Output the (X, Y) coordinate of the center of the cell containing the given text.  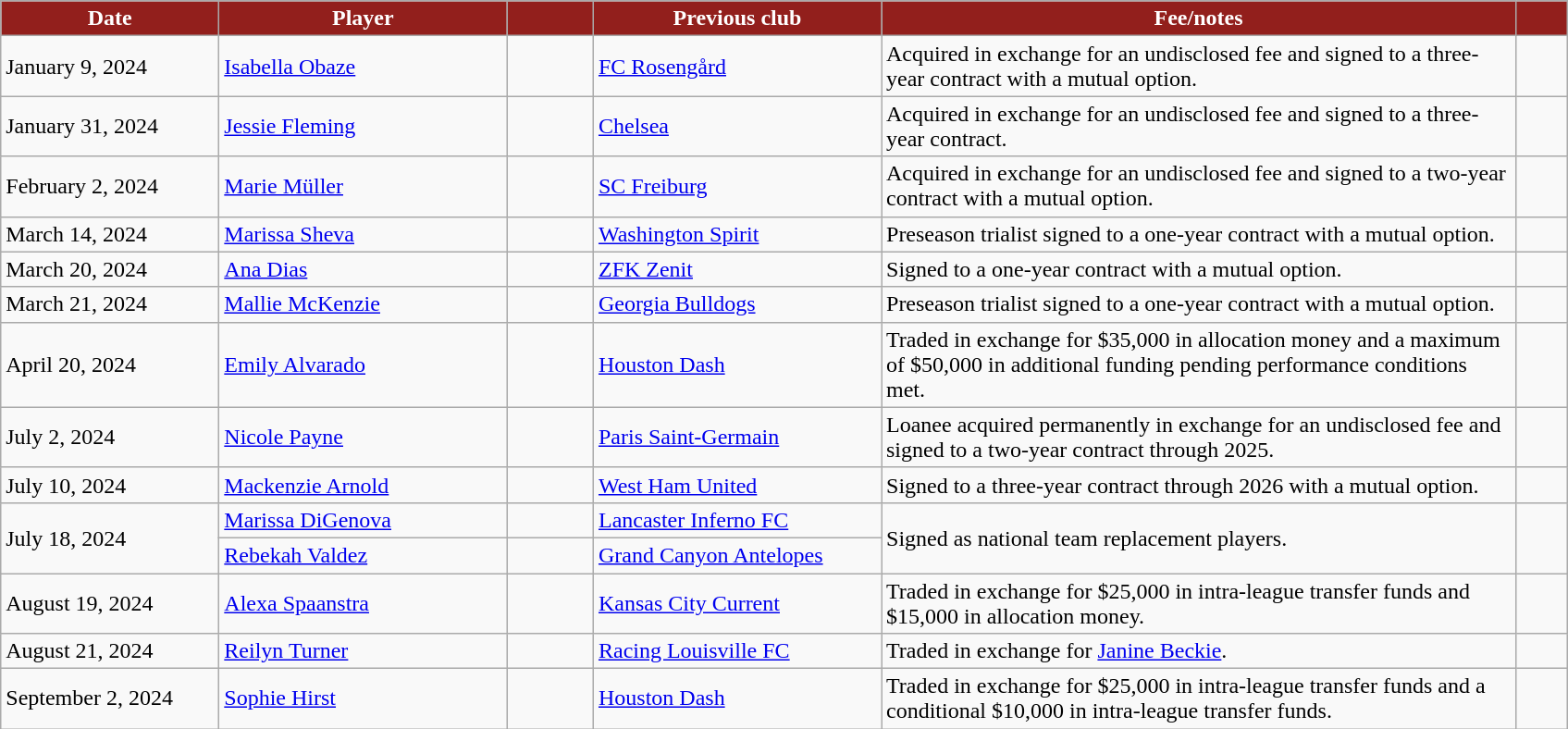
Acquired in exchange for an undisclosed fee and signed to a three-year contract. (1198, 126)
Paris Saint-Germain (736, 437)
Previous club (736, 19)
Player (363, 19)
March 14, 2024 (110, 234)
March 20, 2024 (110, 269)
Marissa Sheva (363, 234)
April 20, 2024 (110, 364)
Marie Müller (363, 187)
Chelsea (736, 126)
Signed to a one-year contract with a mutual option. (1198, 269)
Acquired in exchange for an undisclosed fee and signed to a two-year contract with a mutual option. (1198, 187)
Rebekah Valdez (363, 555)
July 2, 2024 (110, 437)
August 19, 2024 (110, 603)
West Ham United (736, 485)
Washington Spirit (736, 234)
Racing Louisville FC (736, 651)
Nicole Payne (363, 437)
Fee/notes (1198, 19)
Signed to a three-year contract through 2026 with a mutual option. (1198, 485)
Ana Dias (363, 269)
February 2, 2024 (110, 187)
March 21, 2024 (110, 304)
Marissa DiGenova (363, 520)
Lancaster Inferno FC (736, 520)
ZFK Zenit (736, 269)
Isabella Obaze (363, 67)
Traded in exchange for Janine Beckie. (1198, 651)
Loanee acquired permanently in exchange for an undisclosed fee and signed to a two-year contract through 2025. (1198, 437)
Traded in exchange for $25,000 in intra-league transfer funds and a conditional $10,000 in intra-league transfer funds. (1198, 699)
Reilyn Turner (363, 651)
Jessie Fleming (363, 126)
Mackenzie Arnold (363, 485)
January 9, 2024 (110, 67)
SC Freiburg (736, 187)
Acquired in exchange for an undisclosed fee and signed to a three-year contract with a mutual option. (1198, 67)
September 2, 2024 (110, 699)
Date (110, 19)
Grand Canyon Antelopes (736, 555)
Mallie McKenzie (363, 304)
Traded in exchange for $25,000 in intra-league transfer funds and $15,000 in allocation money. (1198, 603)
Traded in exchange for $35,000 in allocation money and a maximum of $50,000 in additional funding pending performance conditions met. (1198, 364)
Signed as national team replacement players. (1198, 537)
Sophie Hirst (363, 699)
January 31, 2024 (110, 126)
July 18, 2024 (110, 537)
Georgia Bulldogs (736, 304)
Alexa Spaanstra (363, 603)
August 21, 2024 (110, 651)
Kansas City Current (736, 603)
Emily Alvarado (363, 364)
FC Rosengård (736, 67)
July 10, 2024 (110, 485)
